Detect which cell encompasses the target text, then output its (x, y) center coordinate. 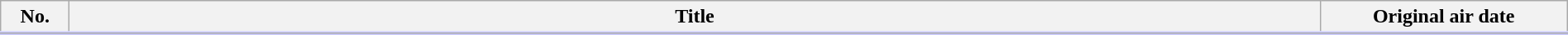
Title (695, 17)
Original air date (1444, 17)
No. (35, 17)
